Locate the cell with the specified text and output its (X, Y) center coordinate. 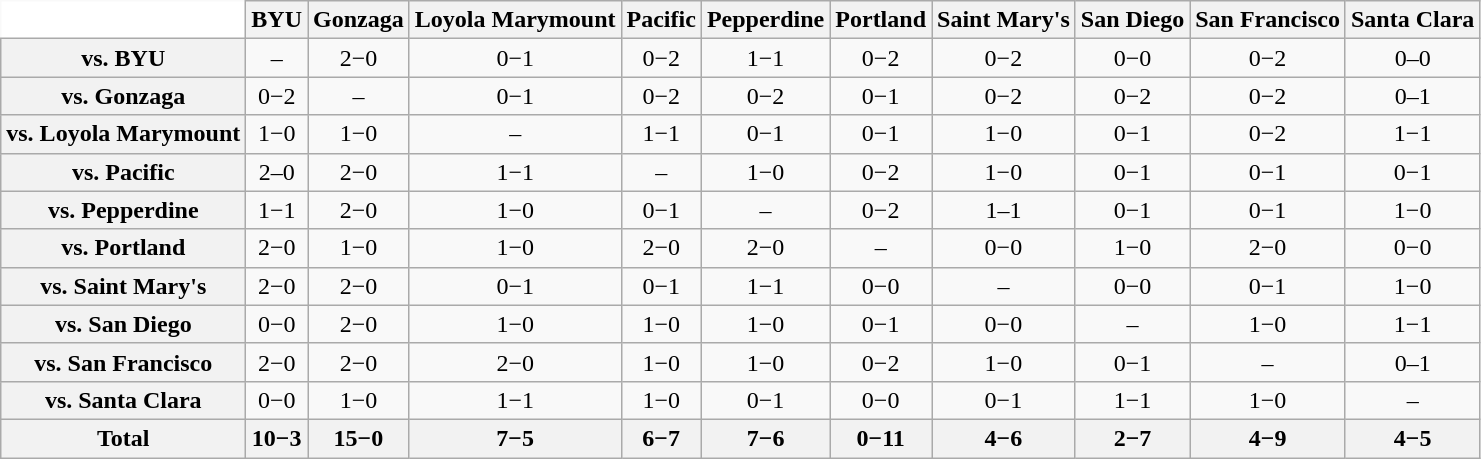
Santa Clara (1412, 20)
vs. Portland (124, 248)
San Francisco (1268, 20)
Pepperdine (765, 20)
4−6 (1004, 438)
vs. Pacific (124, 172)
Gonzaga (359, 20)
Total (124, 438)
Pacific (661, 20)
BYU (277, 20)
San Diego (1132, 20)
0−11 (881, 438)
Portland (881, 20)
15−0 (359, 438)
0–0 (1412, 58)
vs. Pepperdine (124, 210)
vs. Loyola Marymount (124, 134)
4−5 (1412, 438)
4−9 (1268, 438)
2−7 (1132, 438)
vs. San Francisco (124, 362)
1–1 (1004, 210)
Loyola Marymount (515, 20)
7−6 (765, 438)
6−7 (661, 438)
vs. Saint Mary's (124, 286)
10−3 (277, 438)
Saint Mary's (1004, 20)
vs. Gonzaga (124, 96)
vs. BYU (124, 58)
7−5 (515, 438)
vs. San Diego (124, 324)
vs. Santa Clara (124, 400)
2–0 (277, 172)
